Output the [x, y] coordinate of the center of the cell containing the given text.  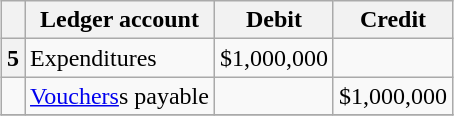
Credit [392, 20]
Expenditures [119, 58]
Debit [274, 20]
5 [12, 58]
Voucherss payable [119, 96]
Ledger account [119, 20]
